Find where the given text appears and provide that cell's center as (X, Y) coordinate. 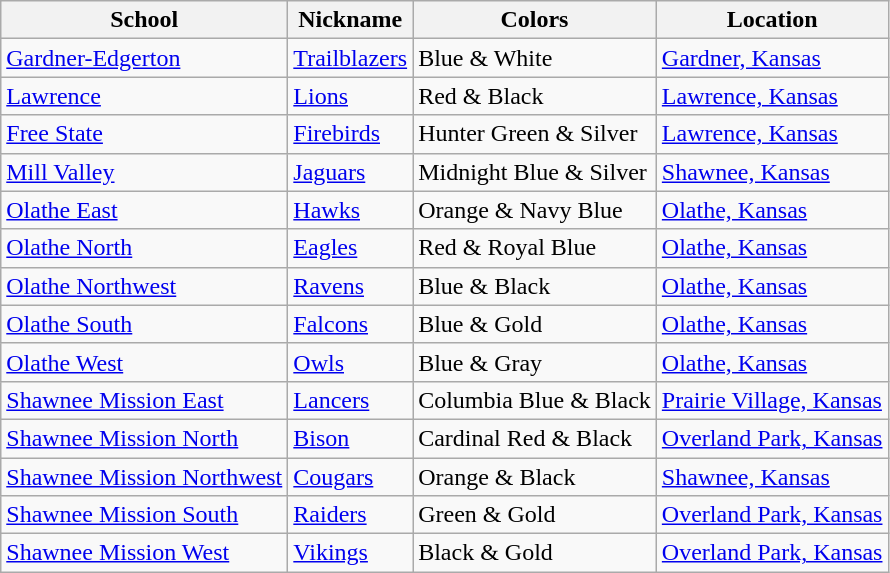
Cougars (350, 477)
Red & Royal Blue (535, 248)
Nickname (350, 20)
Green & Gold (535, 515)
Columbia Blue & Black (535, 400)
Shawnee Mission North (144, 438)
Colors (535, 20)
Orange & Navy Blue (535, 210)
Owls (350, 362)
Shawnee Mission South (144, 515)
Blue & Gold (535, 324)
Blue & Gray (535, 362)
Shawnee Mission West (144, 553)
Shawnee Mission Northwest (144, 477)
Lancers (350, 400)
Olathe East (144, 210)
Bison (350, 438)
Blue & Black (535, 286)
Blue & White (535, 58)
Prairie Village, Kansas (772, 400)
Olathe North (144, 248)
Cardinal Red & Black (535, 438)
Midnight Blue & Silver (535, 172)
Hawks (350, 210)
Gardner, Kansas (772, 58)
Olathe West (144, 362)
School (144, 20)
Falcons (350, 324)
Black & Gold (535, 553)
Lions (350, 96)
Red & Black (535, 96)
Firebirds (350, 134)
Jaguars (350, 172)
Free State (144, 134)
Gardner-Edgerton (144, 58)
Orange & Black (535, 477)
Olathe Northwest (144, 286)
Location (772, 20)
Eagles (350, 248)
Trailblazers (350, 58)
Raiders (350, 515)
Hunter Green & Silver (535, 134)
Ravens (350, 286)
Mill Valley (144, 172)
Shawnee Mission East (144, 400)
Vikings (350, 553)
Lawrence (144, 96)
Olathe South (144, 324)
